Identify which cell holds the provided text, then report its [X, Y] central coordinate. 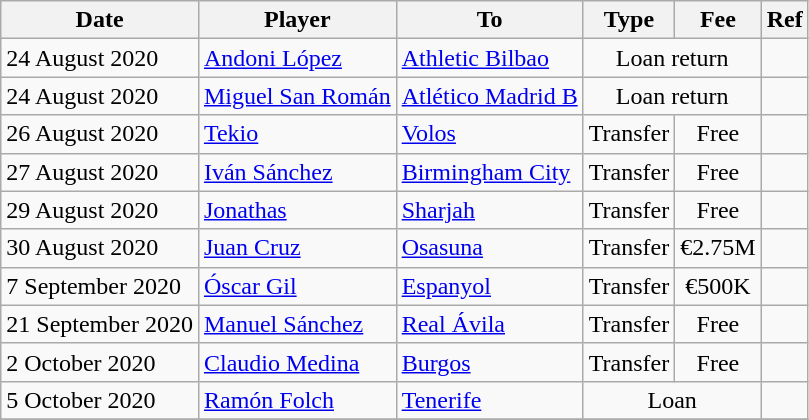
Type [629, 20]
Fee [718, 20]
€500K [718, 286]
Volos [490, 134]
Juan Cruz [297, 248]
Claudio Medina [297, 362]
Atlético Madrid B [490, 96]
Tekio [297, 134]
30 August 2020 [100, 248]
Player [297, 20]
Jonathas [297, 210]
€2.75M [718, 248]
Athletic Bilbao [490, 58]
Loan [672, 400]
Ramón Folch [297, 400]
Iván Sánchez [297, 172]
Óscar Gil [297, 286]
Andoni López [297, 58]
7 September 2020 [100, 286]
Miguel San Román [297, 96]
Birmingham City [490, 172]
Tenerife [490, 400]
21 September 2020 [100, 324]
Burgos [490, 362]
Sharjah [490, 210]
Date [100, 20]
Espanyol [490, 286]
Ref [784, 20]
2 October 2020 [100, 362]
To [490, 20]
Osasuna [490, 248]
Real Ávila [490, 324]
26 August 2020 [100, 134]
29 August 2020 [100, 210]
27 August 2020 [100, 172]
Manuel Sánchez [297, 324]
5 October 2020 [100, 400]
